Return the [X, Y] coordinate for the center point of the cell that contains the specified text.  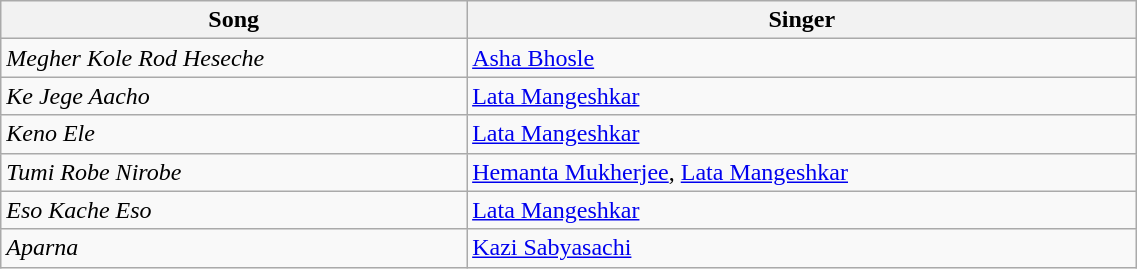
Megher Kole Rod Heseche [234, 58]
Tumi Robe Nirobe [234, 172]
Kazi Sabyasachi [802, 248]
Aparna [234, 248]
Ke Jege Aacho [234, 96]
Singer [802, 20]
Asha Bhosle [802, 58]
Hemanta Mukherjee, Lata Mangeshkar [802, 172]
Eso Kache Eso [234, 210]
Song [234, 20]
Keno Ele [234, 134]
